Extract the [X, Y] coordinate from the center of the cell holding the provided text.  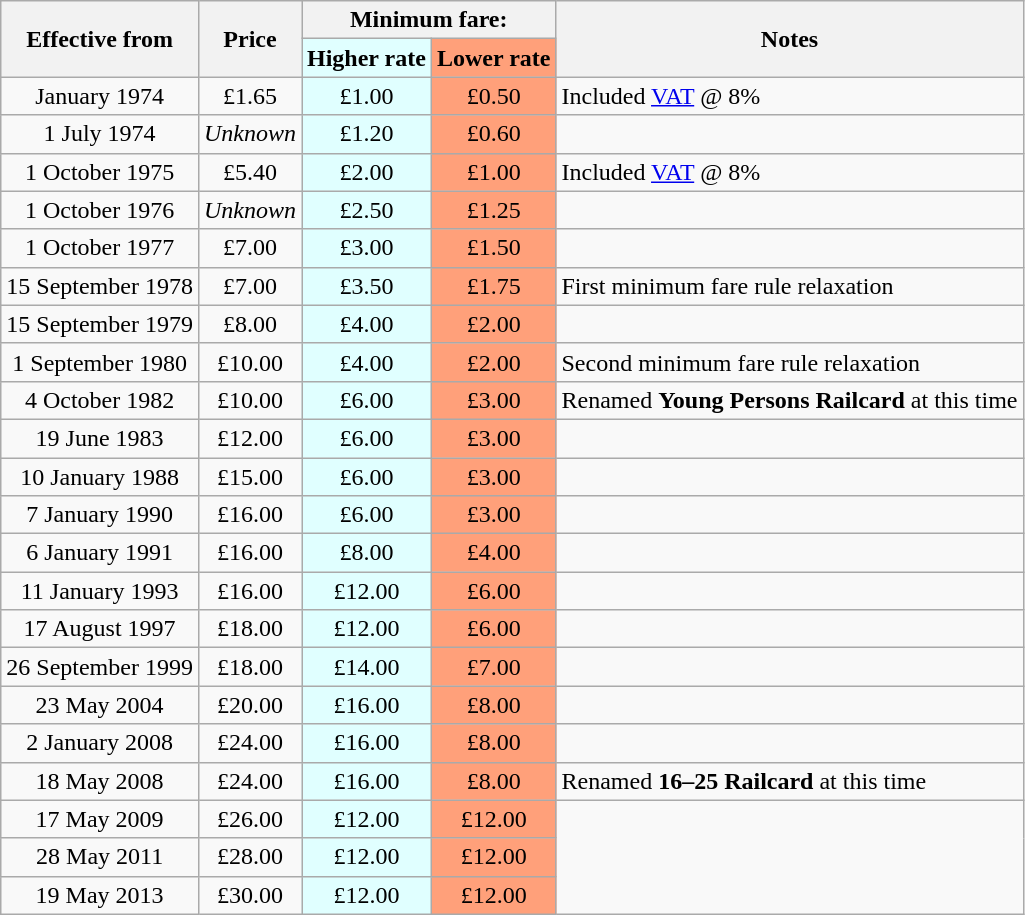
1 October 1977 [100, 248]
1 July 1974 [100, 134]
7 January 1990 [100, 515]
Price [250, 39]
£3.50 [367, 286]
£1.75 [494, 286]
19 May 2013 [100, 895]
£28.00 [250, 857]
Higher rate [367, 58]
2 January 2008 [100, 743]
Effective from [100, 39]
Notes [790, 39]
15 September 1978 [100, 286]
26 September 1999 [100, 667]
15 September 1979 [100, 324]
January 1974 [100, 96]
£1.20 [367, 134]
First minimum fare rule relaxation [790, 286]
19 June 1983 [100, 438]
1 September 1980 [100, 362]
£14.00 [367, 667]
Lower rate [494, 58]
1 October 1976 [100, 210]
£15.00 [250, 477]
23 May 2004 [100, 705]
1 October 1975 [100, 172]
28 May 2011 [100, 857]
10 January 1988 [100, 477]
Minimum fare: [429, 20]
Renamed 16–25 Railcard at this time [790, 781]
6 January 1991 [100, 553]
£1.65 [250, 96]
£0.60 [494, 134]
£30.00 [250, 895]
£26.00 [250, 819]
£1.25 [494, 210]
£2.50 [367, 210]
17 May 2009 [100, 819]
17 August 1997 [100, 629]
Renamed Young Persons Railcard at this time [790, 400]
4 October 1982 [100, 400]
£0.50 [494, 96]
18 May 2008 [100, 781]
£5.40 [250, 172]
£1.50 [494, 248]
£20.00 [250, 705]
Second minimum fare rule relaxation [790, 362]
11 January 1993 [100, 591]
